Determine the (x, y) coordinate at the center of the cell enclosing the given text.  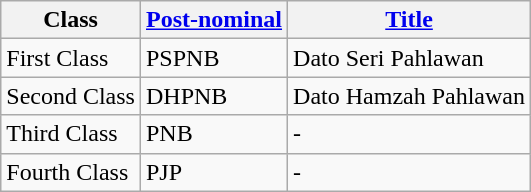
PNB (214, 134)
Second Class (71, 96)
First Class (71, 58)
Dato Hamzah Pahlawan (410, 96)
Post-nominal (214, 20)
PJP (214, 172)
Title (410, 20)
Dato Seri Pahlawan (410, 58)
PSPNB (214, 58)
Third Class (71, 134)
DHPNB (214, 96)
Class (71, 20)
Fourth Class (71, 172)
